Find where the given text appears and provide that cell's center as [X, Y] coordinate. 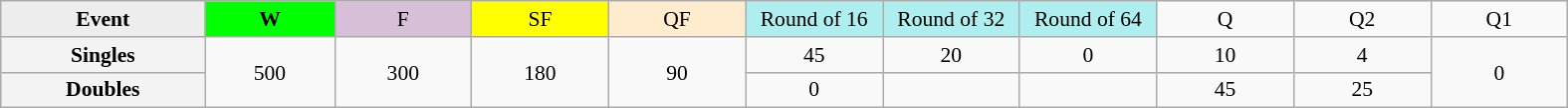
500 [270, 72]
Q [1226, 19]
Event [104, 19]
Singles [104, 55]
Round of 64 [1088, 19]
20 [951, 55]
10 [1226, 55]
QF [677, 19]
4 [1362, 55]
25 [1362, 90]
F [403, 19]
Doubles [104, 90]
SF [541, 19]
Q2 [1362, 19]
300 [403, 72]
Round of 16 [814, 19]
90 [677, 72]
Round of 32 [951, 19]
Q1 [1499, 19]
180 [541, 72]
W [270, 19]
